From the cell containing the given text, extract its center point as [x, y] coordinate. 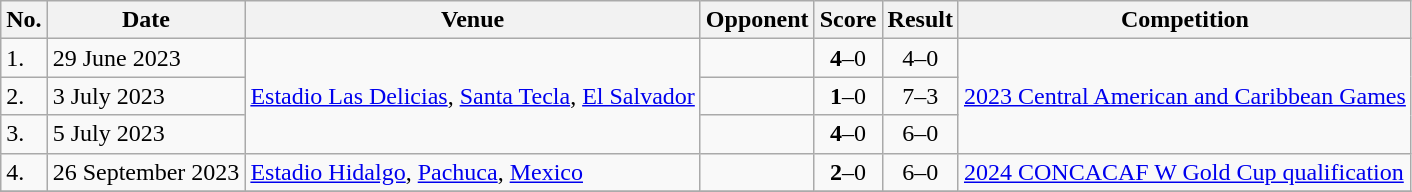
Opponent [757, 20]
Competition [1184, 20]
2024 CONCACAF W Gold Cup qualification [1184, 172]
4. [24, 172]
2–0 [848, 172]
3. [24, 134]
29 June 2023 [146, 58]
1. [24, 58]
Venue [472, 20]
2. [24, 96]
1–0 [848, 96]
Date [146, 20]
Estadio Hidalgo, Pachuca, Mexico [472, 172]
Result [920, 20]
Score [848, 20]
7–3 [920, 96]
5 July 2023 [146, 134]
3 July 2023 [146, 96]
26 September 2023 [146, 172]
Estadio Las Delicias, Santa Tecla, El Salvador [472, 96]
2023 Central American and Caribbean Games [1184, 96]
No. [24, 20]
